From the cell containing the given text, extract its center point as (X, Y) coordinate. 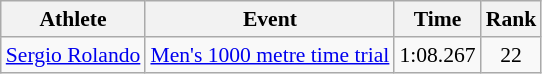
22 (512, 55)
Rank (512, 19)
Men's 1000 metre time trial (270, 55)
1:08.267 (437, 55)
Time (437, 19)
Athlete (74, 19)
Event (270, 19)
Sergio Rolando (74, 55)
